Capture the cell that displays the provided text and extract its (X, Y) central coordinate. 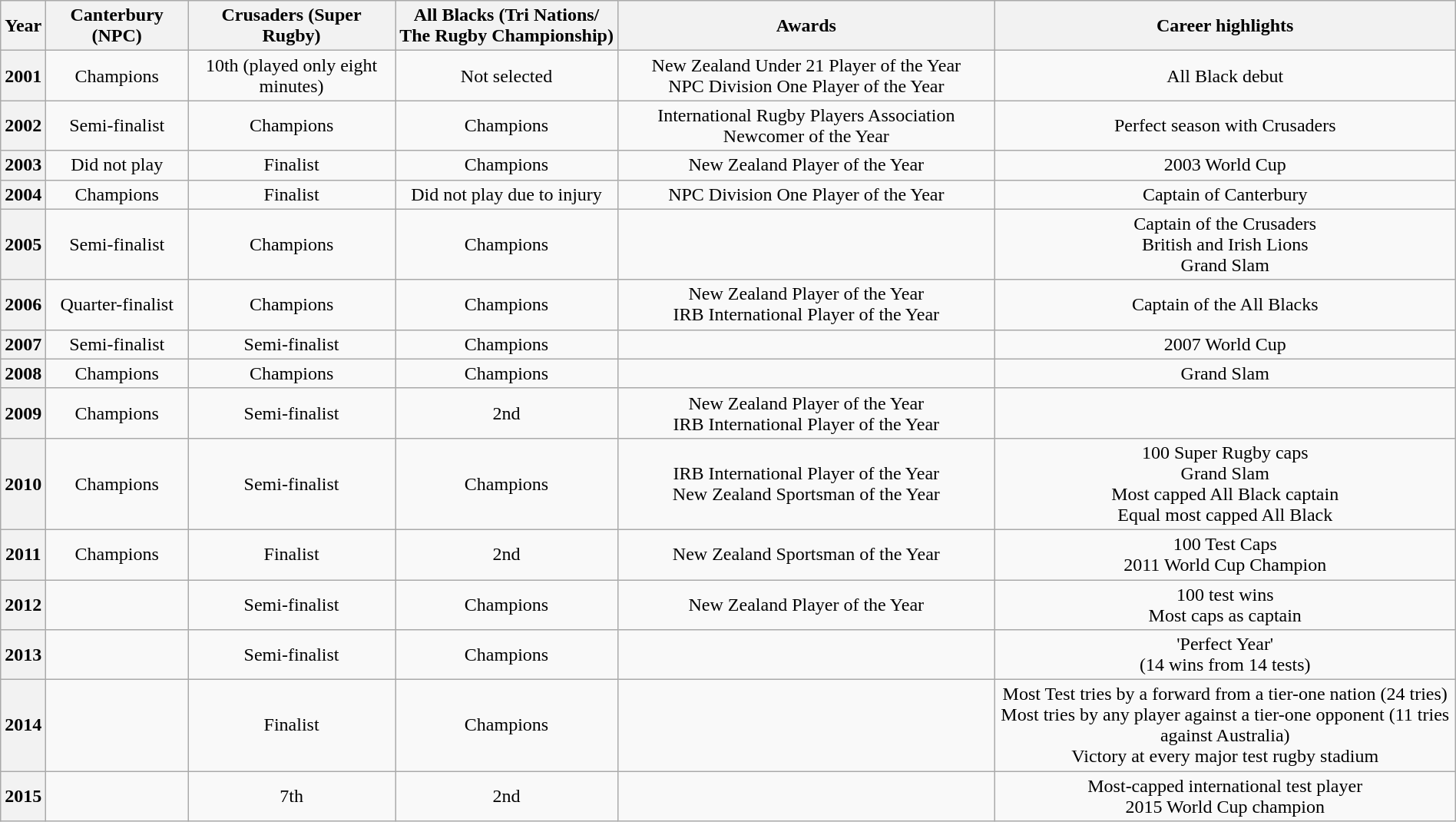
NPC Division One Player of the Year (806, 194)
2004 (23, 194)
2003 World Cup (1225, 165)
Career highlights (1225, 26)
Did not play due to injury (507, 194)
Did not play (117, 165)
New Zealand Under 21 Player of the YearNPC Division One Player of the Year (806, 75)
2014 (23, 725)
2011 (23, 555)
Not selected (507, 75)
'Perfect Year'(14 wins from 14 tests) (1225, 655)
Awards (806, 26)
2010 (23, 484)
Captain of the All Blacks (1225, 304)
100 test winsMost caps as captain (1225, 604)
Most-capped international test player2015 World Cup champion (1225, 796)
Grand Slam (1225, 373)
2008 (23, 373)
Captain of the CrusadersBritish and Irish Lions Grand Slam (1225, 244)
New Zealand Sportsman of the Year (806, 555)
2006 (23, 304)
2012 (23, 604)
2007 World Cup (1225, 344)
IRB International Player of the YearNew Zealand Sportsman of the Year (806, 484)
10th (played only eight minutes) (292, 75)
2002 (23, 126)
All Black debut (1225, 75)
International Rugby Players Association Newcomer of the Year (806, 126)
Quarter-finalist (117, 304)
100 Test Caps2011 World Cup Champion (1225, 555)
Crusaders (Super Rugby) (292, 26)
Perfect season with Crusaders (1225, 126)
100 Super Rugby capsGrand SlamMost capped All Black captainEqual most capped All Black (1225, 484)
2015 (23, 796)
2001 (23, 75)
2013 (23, 655)
2005 (23, 244)
2003 (23, 165)
All Blacks (Tri Nations/The Rugby Championship) (507, 26)
New Zealand Player of the Year IRB International Player of the Year (806, 413)
Canterbury (NPC) (117, 26)
2007 (23, 344)
2009 (23, 413)
7th (292, 796)
New Zealand Player of the YearIRB International Player of the Year (806, 304)
Year (23, 26)
Captain of Canterbury (1225, 194)
